Search for the cell housing the specified text and yield its [X, Y] center coordinate. 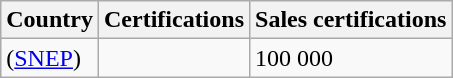
100 000 [351, 58]
Country [50, 20]
Sales certifications [351, 20]
Certifications [174, 20]
(SNEP) [50, 58]
